Output the (X, Y) coordinate of the center of the cell containing the given text.  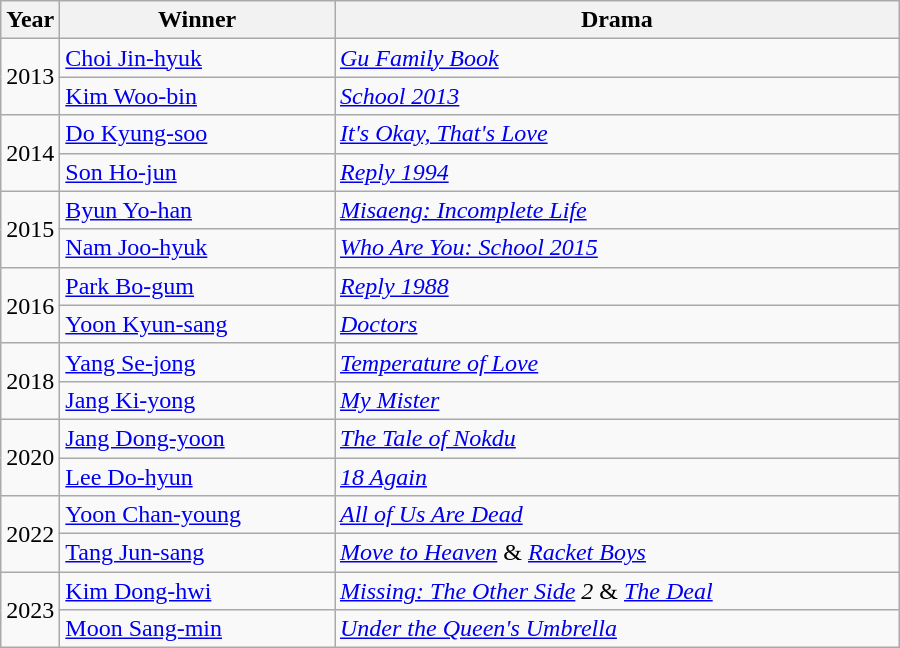
Drama (616, 20)
Yoon Kyun-sang (198, 324)
Jang Dong-yoon (198, 438)
Nam Joo-hyuk (198, 248)
2023 (30, 610)
2020 (30, 457)
Lee Do-hyun (198, 477)
Yoon Chan-young (198, 515)
Do Kyung-soo (198, 134)
Gu Family Book (616, 58)
Year (30, 20)
The Tale of Nokdu (616, 438)
Kim Woo-bin (198, 96)
Misaeng: Incomplete Life (616, 210)
Missing: The Other Side 2 & The Deal (616, 591)
Yang Se-jong (198, 362)
Move to Heaven & Racket Boys (616, 553)
Who Are You: School 2015 (616, 248)
2015 (30, 229)
My Mister (616, 400)
Byun Yo-han (198, 210)
Doctors (616, 324)
2014 (30, 153)
All of Us Are Dead (616, 515)
2016 (30, 305)
Reply 1994 (616, 172)
Choi Jin-hyuk (198, 58)
Tang Jun-sang (198, 553)
2018 (30, 381)
Winner (198, 20)
Under the Queen's Umbrella (616, 629)
2013 (30, 77)
Moon Sang-min (198, 629)
Jang Ki-yong (198, 400)
2022 (30, 534)
Temperature of Love (616, 362)
18 Again (616, 477)
Park Bo-gum (198, 286)
School 2013 (616, 96)
Reply 1988 (616, 286)
Son Ho-jun (198, 172)
It's Okay, That's Love (616, 134)
Kim Dong-hwi (198, 591)
